Search for the cell housing the specified text and yield its [x, y] center coordinate. 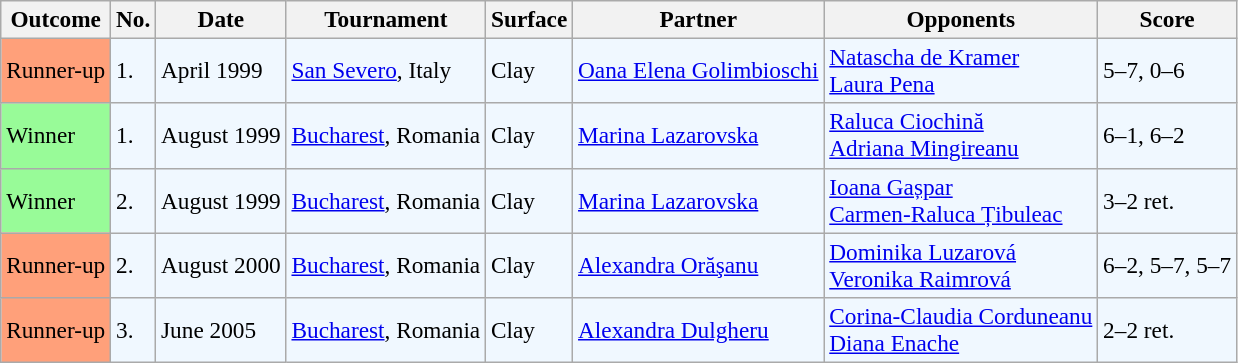
2–2 ret. [1168, 330]
Oana Elena Golimbioschi [698, 70]
April 1999 [221, 70]
Tournament [386, 19]
6–1, 6–2 [1168, 136]
Alexandra Dulgheru [698, 330]
Outcome [56, 19]
Raluca Ciochină Adriana Mingireanu [961, 136]
Opponents [961, 19]
Score [1168, 19]
3–2 ret. [1168, 200]
August 2000 [221, 264]
Ioana Gașpar Carmen-Raluca Țibuleac [961, 200]
3. [134, 330]
June 2005 [221, 330]
Natascha de Kramer Laura Pena [961, 70]
No. [134, 19]
5–7, 0–6 [1168, 70]
Partner [698, 19]
Date [221, 19]
6–2, 5–7, 5–7 [1168, 264]
San Severo, Italy [386, 70]
Alexandra Orăşanu [698, 264]
Corina-Claudia Corduneanu Diana Enache [961, 330]
Dominika Luzarová Veronika Raimrová [961, 264]
Surface [530, 19]
